For the text-containing cell, return its midpoint in [X, Y] coordinate format. 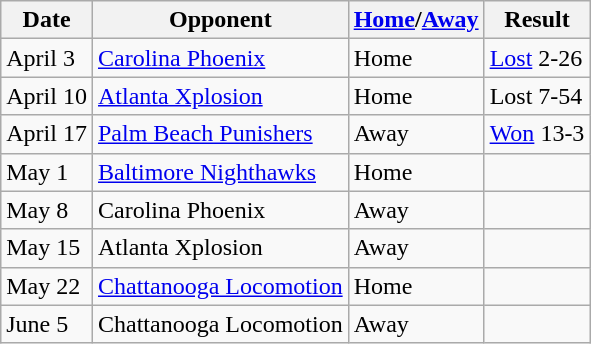
Opponent [220, 20]
May 15 [47, 248]
April 10 [47, 96]
May 22 [47, 286]
Lost 2-26 [537, 58]
Home/Away [416, 20]
June 5 [47, 324]
Lost 7-54 [537, 96]
Baltimore Nighthawks [220, 172]
May 1 [47, 172]
Date [47, 20]
April 3 [47, 58]
April 17 [47, 134]
Result [537, 20]
May 8 [47, 210]
Won 13-3 [537, 134]
Palm Beach Punishers [220, 134]
